Locate the cell with the specified text and output its [X, Y] center coordinate. 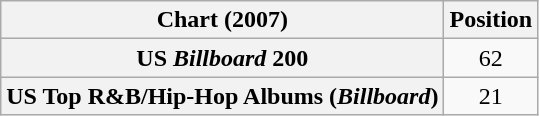
Position [491, 20]
Chart (2007) [222, 20]
21 [491, 96]
62 [491, 58]
US Top R&B/Hip-Hop Albums (Billboard) [222, 96]
US Billboard 200 [222, 58]
